Detect which cell encompasses the target text, then output its (x, y) center coordinate. 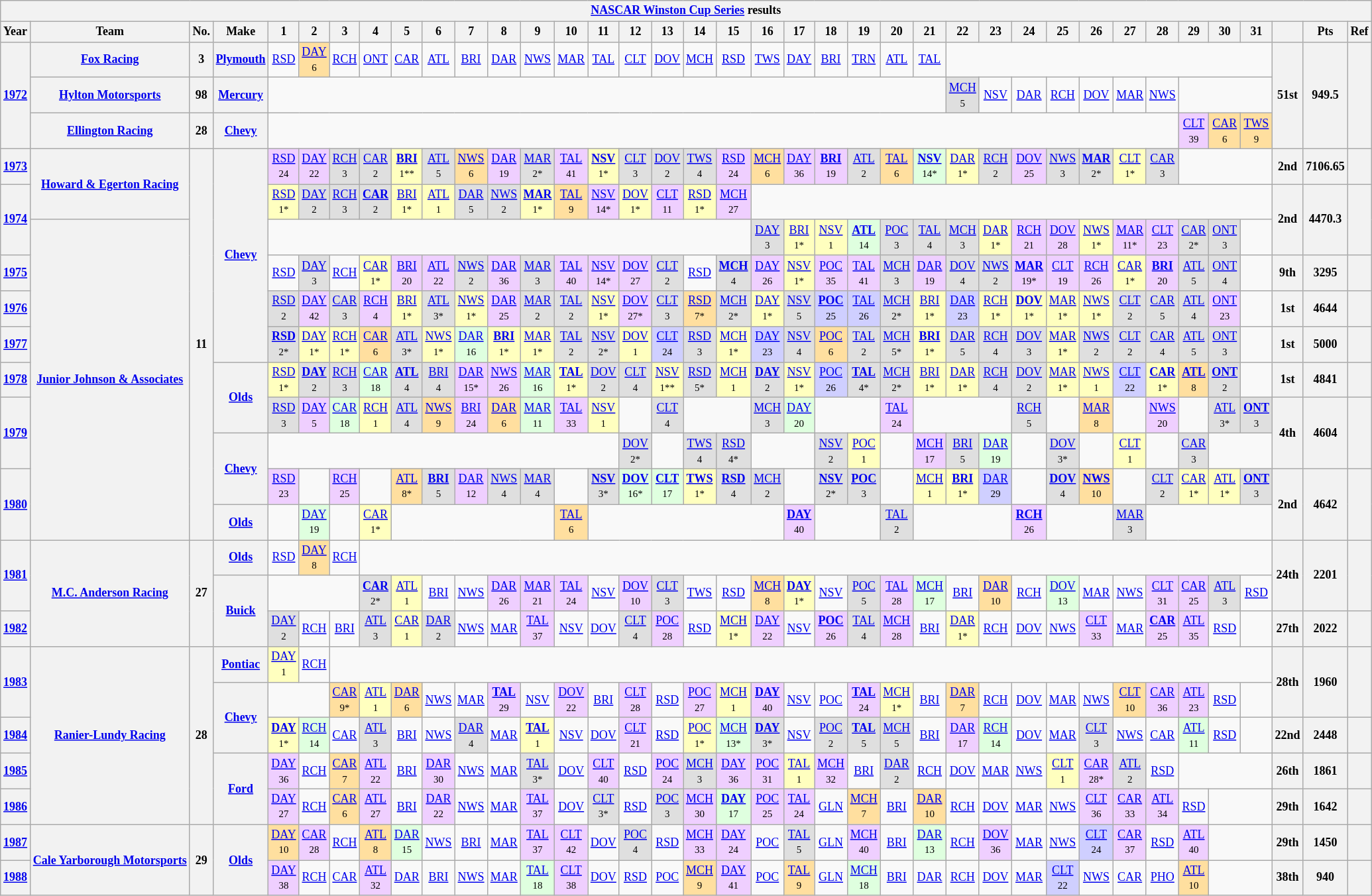
TAL28 (897, 593)
MCH2 (768, 486)
5 (407, 32)
CLT36 (1096, 807)
DAR13 (930, 842)
ATL27 (376, 807)
DOV27 (635, 273)
7 (471, 32)
TAL40 (571, 273)
1984 (16, 736)
DOV16* (635, 486)
POC35 (831, 273)
NWS9 (439, 416)
CAR9* (345, 700)
NSV1** (667, 380)
Cale Yarborough Motorsports (110, 860)
9th (1287, 273)
1988 (16, 878)
DAY8 (314, 557)
TAL1* (571, 380)
Plymouth (241, 60)
CAR28* (1096, 771)
DAR30 (439, 771)
MCH27 (733, 202)
31 (1257, 32)
DAR12 (471, 486)
NASCAR Winston Cup Series results (686, 11)
TAL33 (571, 416)
98 (201, 95)
30 (1225, 32)
DAY (799, 60)
1972 (16, 95)
8 (504, 32)
MAR2 (538, 309)
DOV1 (635, 344)
DAR17 (962, 736)
POC28 (667, 629)
28th (1287, 683)
10 (571, 32)
Buick (241, 611)
TRN (864, 60)
CLT11 (667, 202)
1 (284, 32)
TWS9 (1257, 131)
Pts (1326, 32)
DAY38 (284, 878)
ONT (376, 60)
4470.3 (1326, 220)
MAR11 (538, 416)
TAL29 (504, 700)
RSD7* (700, 309)
DAY24 (733, 842)
1976 (16, 309)
PHO (1163, 878)
DAY42 (314, 309)
DAR36 (504, 273)
POC31 (768, 771)
Pontiac (241, 665)
MCH6 (768, 166)
2448 (1326, 736)
9 (538, 32)
14 (700, 32)
1985 (16, 771)
1980 (16, 504)
CLT39 (1194, 131)
DAR15* (471, 380)
CAR37 (1130, 842)
Junior Johnson & Associates (110, 379)
ATL14 (864, 237)
DOV13 (1062, 593)
24 (1029, 32)
TAL26 (864, 309)
MCH8 (768, 593)
DOV27* (635, 309)
DOV3 (1029, 344)
5000 (1326, 344)
MAR19* (1029, 273)
CAR33 (1130, 807)
1982 (16, 629)
NSV3* (604, 486)
MAR4 (538, 486)
Ref (1359, 32)
CLT3* (604, 807)
17 (799, 32)
23 (996, 32)
ONT2 (1225, 380)
18 (831, 32)
1979 (16, 433)
DAY23 (768, 344)
CLT40 (604, 771)
ONT23 (1225, 309)
Fox Racing (110, 60)
CLT23 (1163, 237)
Year (16, 32)
DAY10 (284, 842)
1450 (1326, 842)
NSV2 (831, 451)
CLT17 (667, 486)
ATL32 (376, 878)
22 (962, 32)
Hylton Motorsports (110, 95)
MCH33 (700, 842)
7106.65 (1326, 166)
DAY3* (768, 736)
POC27 (700, 700)
CLT19 (1062, 273)
CLT31 (1163, 593)
DAR4 (471, 736)
27th (1287, 629)
DOV28 (1062, 237)
RSD2 (284, 309)
2022 (1326, 629)
1987 (16, 842)
15 (733, 32)
RSD2* (284, 344)
NWS4 (504, 486)
13 (667, 32)
1983 (16, 683)
1978 (16, 380)
BRI24 (471, 416)
4 (376, 32)
TAL4* (864, 380)
DOV2* (635, 451)
ATL23 (1194, 700)
DOV36 (996, 842)
RSD4 (733, 486)
949.5 (1326, 95)
2201 (1326, 575)
CAR7 (345, 771)
RCH2 (996, 166)
940 (1326, 878)
Mercury (241, 95)
Ranier-Lundy Racing (110, 736)
MCH28 (897, 629)
MAR8 (1096, 416)
POC2 (831, 736)
CAR36 (1163, 700)
NWS10 (1096, 486)
MCH13* (733, 736)
BRI4 (439, 380)
DAY19 (314, 522)
1977 (16, 344)
22nd (1287, 736)
1974 (16, 220)
DAY6 (314, 60)
MCH18 (864, 878)
Make (241, 32)
CLT (635, 60)
1981 (16, 575)
DAY5 (314, 416)
ATL8* (407, 486)
MCH40 (864, 842)
12 (635, 32)
DAR29 (996, 486)
Ellington Racing (110, 131)
25 (1062, 32)
Team (110, 32)
DAY17 (733, 807)
ONT4 (1225, 273)
DAY1 (284, 665)
CLT21 (635, 736)
POC1 (864, 451)
2 (314, 32)
DAR7 (962, 700)
CLT1* (1130, 166)
MCH7 (864, 807)
MCH5* (897, 344)
1861 (1326, 771)
NWS1 (1096, 380)
51st (1287, 95)
CAR28 (314, 842)
RSD4* (733, 451)
NWS20 (1163, 416)
RSD23 (284, 486)
DAR16 (471, 344)
RCH5 (1029, 416)
24th (1287, 575)
26th (1287, 771)
RCH25 (345, 486)
DAR23 (962, 309)
ATL35 (1194, 629)
3295 (1326, 273)
DAY41 (733, 878)
DAY20 (799, 416)
CLT38 (571, 878)
RSD5* (700, 380)
1975 (16, 273)
CLT28 (635, 700)
M.C. Anderson Racing (110, 592)
MCH30 (700, 807)
Howard & Egerton Racing (110, 184)
No. (201, 32)
RCH21 (1029, 237)
MCH9 (700, 878)
6 (439, 32)
38th (1287, 878)
MAR11* (1130, 237)
DAR25 (504, 309)
NWS26 (504, 380)
DAY27 (284, 807)
DAR26 (504, 593)
4604 (1326, 433)
ATL1* (1225, 486)
4841 (1326, 380)
NWS3 (1062, 166)
DAY26 (768, 273)
ATL40 (1194, 842)
CAR1 (407, 629)
4642 (1326, 504)
DOV22 (571, 700)
POC24 (667, 771)
DOV3* (1062, 451)
POC1* (700, 736)
ATL11 (1194, 736)
CAR5 (1163, 309)
20 (897, 32)
1986 (16, 807)
1642 (1326, 807)
MCH32 (831, 771)
MCH (700, 60)
21 (930, 32)
RCH1 (376, 416)
4th (1287, 433)
TAL3* (538, 771)
ATL10 (1194, 878)
MAR16 (538, 380)
ATL34 (1163, 807)
19 (864, 32)
BRI19 (831, 166)
TAL18 (538, 878)
TWS1* (700, 486)
POC4 (635, 842)
16 (768, 32)
POC6 (831, 344)
MCH4 (733, 273)
Ford (241, 789)
26 (1096, 32)
DAR15 (407, 842)
4644 (1326, 309)
NWS6 (471, 166)
NSV4 (799, 344)
CLT33 (1096, 629)
1973 (16, 166)
MAR21 (538, 593)
CLT10 (1130, 700)
BRI1** (407, 166)
DOV10 (635, 593)
NSV5 (799, 309)
POC5 (864, 593)
DAR22 (439, 807)
1960 (1326, 683)
CLT42 (571, 842)
CAR4 (1163, 344)
DOV25 (1029, 166)
